For the text-containing cell, return its midpoint in (X, Y) coordinate format. 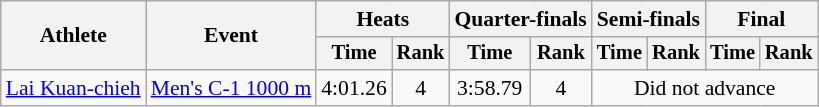
Heats (382, 19)
Event (232, 36)
Men's C-1 1000 m (232, 88)
Semi-finals (648, 19)
4:01.26 (354, 88)
Lai Kuan-chieh (74, 88)
Did not advance (705, 88)
Final (761, 19)
Quarter-finals (520, 19)
3:58.79 (490, 88)
Athlete (74, 36)
